Locate the cell with the specified text and output its (X, Y) center coordinate. 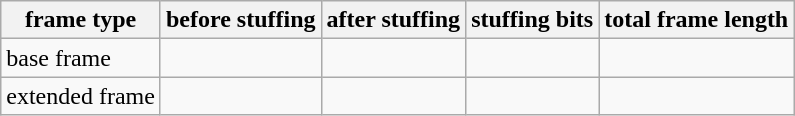
total frame length (696, 20)
stuffing bits (532, 20)
base frame (81, 58)
frame type (81, 20)
before stuffing (240, 20)
extended frame (81, 96)
after stuffing (394, 20)
